Extract the (X, Y) coordinate from the center of the cell holding the provided text.  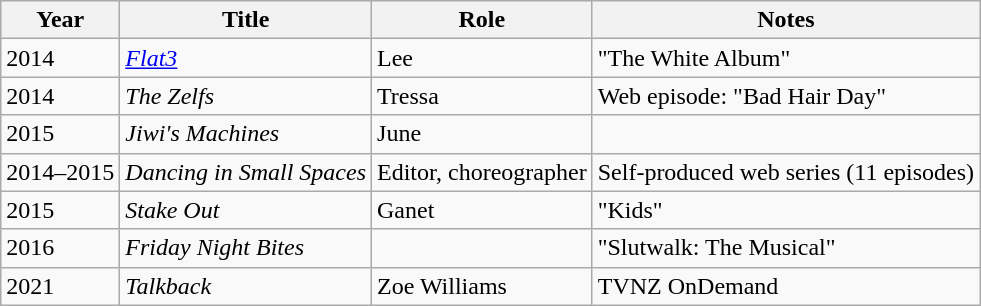
Talkback (246, 286)
Title (246, 20)
Tressa (482, 96)
Lee (482, 58)
Editor, choreographer (482, 172)
Notes (786, 20)
June (482, 134)
The Zelfs (246, 96)
2016 (60, 248)
"Slutwalk: The Musical" (786, 248)
2021 (60, 286)
"Kids" (786, 210)
"The White Album" (786, 58)
Stake Out (246, 210)
Ganet (482, 210)
Self-produced web series (11 episodes) (786, 172)
Flat3 (246, 58)
Year (60, 20)
Zoe Williams (482, 286)
Role (482, 20)
TVNZ OnDemand (786, 286)
Web episode: "Bad Hair Day" (786, 96)
Dancing in Small Spaces (246, 172)
2014–2015 (60, 172)
Jiwi's Machines (246, 134)
Friday Night Bites (246, 248)
